Locate the cell with the specified text and output its [x, y] center coordinate. 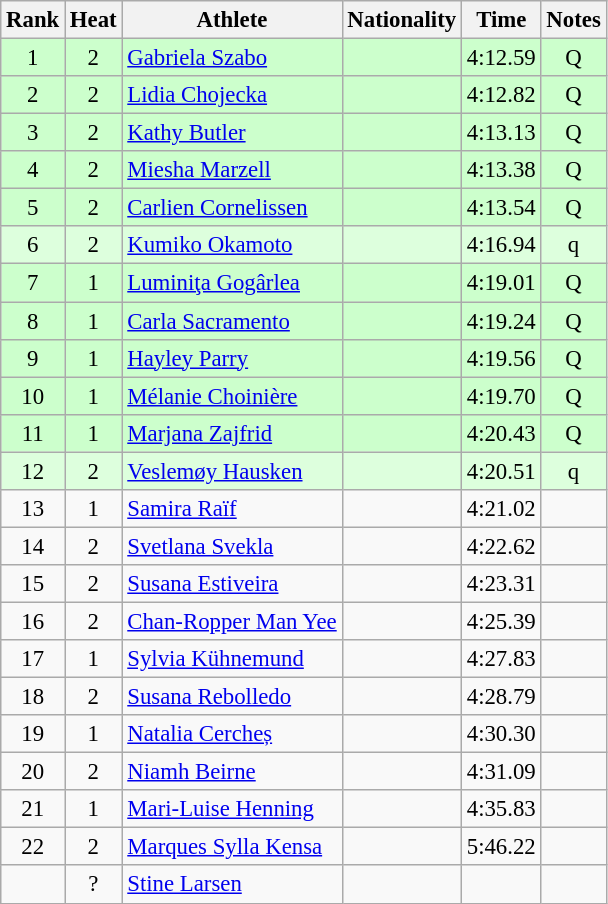
14 [33, 546]
10 [33, 396]
Mari-Luise Henning [232, 809]
Carla Sacramento [232, 321]
4:13.13 [501, 133]
17 [33, 659]
18 [33, 697]
Miesha Marzell [232, 170]
4:12.82 [501, 95]
4:27.83 [501, 659]
Time [501, 20]
4:23.31 [501, 584]
8 [33, 321]
4:20.51 [501, 471]
Mélanie Choinière [232, 396]
Susana Estiveira [232, 584]
Veslemøy Hausken [232, 471]
Kathy Butler [232, 133]
? [94, 885]
20 [33, 772]
21 [33, 809]
Natalia Cercheș [232, 734]
Carlien Cornelissen [232, 208]
4:20.43 [501, 433]
9 [33, 358]
Stine Larsen [232, 885]
Sylvia Kühnemund [232, 659]
Notes [574, 20]
4:35.83 [501, 809]
11 [33, 433]
Gabriela Szabo [232, 58]
4:21.02 [501, 509]
Susana Rebolledo [232, 697]
Lidia Chojecka [232, 95]
Nationality [402, 20]
4:12.59 [501, 58]
4:30.30 [501, 734]
6 [33, 245]
22 [33, 847]
5:46.22 [501, 847]
15 [33, 584]
Heat [94, 20]
4 [33, 170]
4:19.01 [501, 283]
4:22.62 [501, 546]
16 [33, 621]
Hayley Parry [232, 358]
5 [33, 208]
Svetlana Svekla [232, 546]
Niamh Beirne [232, 772]
Marques Sylla Kensa [232, 847]
12 [33, 471]
7 [33, 283]
4:31.09 [501, 772]
Marjana Zajfrid [232, 433]
13 [33, 509]
4:16.94 [501, 245]
Athlete [232, 20]
Rank [33, 20]
4:13.38 [501, 170]
4:19.24 [501, 321]
Luminiţa Gogârlea [232, 283]
4:13.54 [501, 208]
Kumiko Okamoto [232, 245]
4:19.70 [501, 396]
4:25.39 [501, 621]
4:28.79 [501, 697]
3 [33, 133]
Chan-Ropper Man Yee [232, 621]
4:19.56 [501, 358]
19 [33, 734]
Samira Raïf [232, 509]
